Output the (x, y) coordinate of the center of the cell containing the given text.  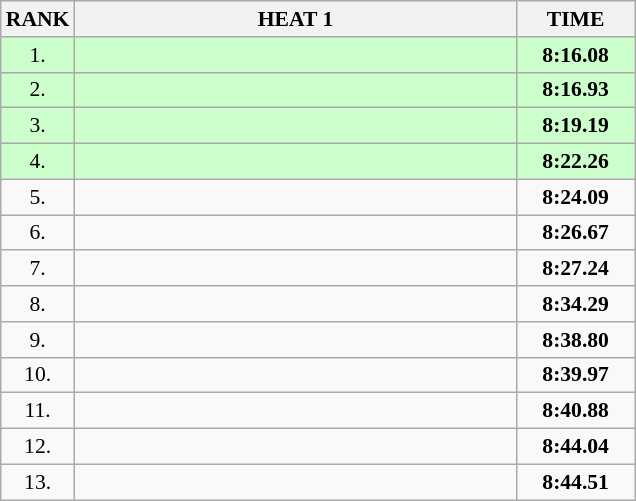
8:24.09 (576, 197)
5. (38, 197)
TIME (576, 19)
6. (38, 233)
4. (38, 162)
8:39.97 (576, 375)
12. (38, 447)
RANK (38, 19)
8:40.88 (576, 411)
8:26.67 (576, 233)
8:16.93 (576, 90)
8:34.29 (576, 304)
8:38.80 (576, 340)
8. (38, 304)
8:27.24 (576, 269)
8:16.08 (576, 55)
8:44.04 (576, 447)
9. (38, 340)
1. (38, 55)
3. (38, 126)
8:44.51 (576, 482)
7. (38, 269)
10. (38, 375)
HEAT 1 (295, 19)
11. (38, 411)
8:19.19 (576, 126)
8:22.26 (576, 162)
2. (38, 90)
13. (38, 482)
